Scan for the cell matching the given text and deliver its [x, y] coordinate at center. 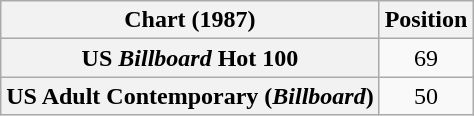
Chart (1987) [190, 20]
US Billboard Hot 100 [190, 58]
US Adult Contemporary (Billboard) [190, 96]
69 [426, 58]
50 [426, 96]
Position [426, 20]
